Capture the cell that displays the provided text and extract its [x, y] central coordinate. 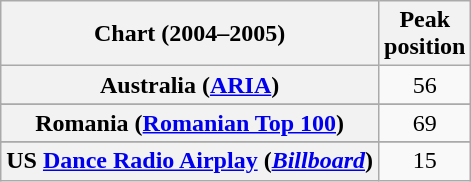
15 [425, 161]
56 [425, 85]
Romania (Romanian Top 100) [190, 123]
US Dance Radio Airplay (Billboard) [190, 161]
69 [425, 123]
Peakposition [425, 34]
Chart (2004–2005) [190, 34]
Australia (ARIA) [190, 85]
